Provide the [x, y] coordinate of the cell's center where the given text is located.  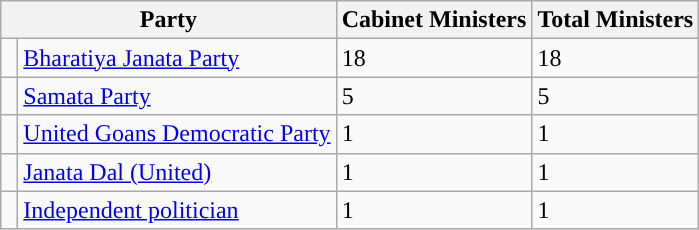
Total Ministers [616, 20]
Independent politician [177, 210]
Samata Party [177, 96]
United Goans Democratic Party [177, 134]
Cabinet Ministers [434, 20]
Party [168, 20]
Janata Dal (United) [177, 172]
Bharatiya Janata Party [177, 58]
